Return the [x, y] coordinate for the center point of the cell that contains the specified text.  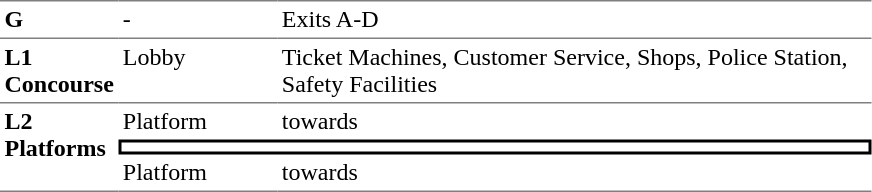
G [59, 19]
Ticket Machines, Customer Service, Shops, Police Station, Safety Facilities [574, 71]
Lobby [198, 71]
Exits A-D [574, 19]
L2Platforms [59, 148]
L1Concourse [59, 71]
- [198, 19]
